Return (X, Y) of the center of cell containing provided text 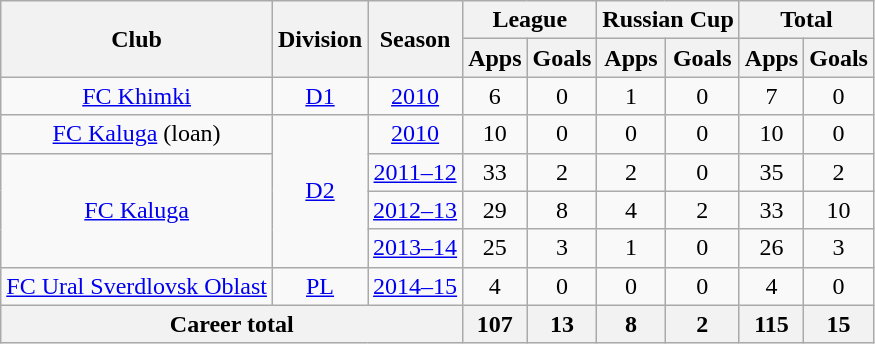
Russian Cup (668, 20)
6 (495, 96)
13 (562, 324)
FC Kaluga (137, 210)
2014–15 (416, 286)
7 (771, 96)
Career total (232, 324)
Total (806, 20)
29 (495, 210)
FC Ural Sverdlovsk Oblast (137, 286)
26 (771, 248)
2011–12 (416, 172)
League (530, 20)
Division (320, 39)
Season (416, 39)
115 (771, 324)
15 (839, 324)
107 (495, 324)
35 (771, 172)
PL (320, 286)
D2 (320, 191)
25 (495, 248)
Club (137, 39)
FC Kaluga (loan) (137, 134)
FC Khimki (137, 96)
D1 (320, 96)
2013–14 (416, 248)
2012–13 (416, 210)
